Find where the given text appears and provide that cell's center as (x, y) coordinate. 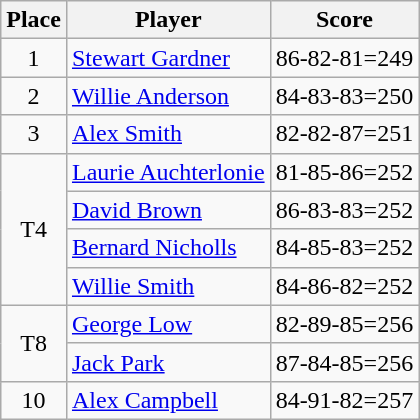
Willie Anderson (168, 96)
84-83-83=250 (344, 96)
David Brown (168, 210)
1 (34, 58)
Place (34, 20)
George Low (168, 324)
Alex Smith (168, 134)
T8 (34, 343)
Bernard Nicholls (168, 248)
86-83-83=252 (344, 210)
Alex Campbell (168, 400)
84-91-82=257 (344, 400)
84-85-83=252 (344, 248)
10 (34, 400)
Stewart Gardner (168, 58)
86-82-81=249 (344, 58)
Laurie Auchterlonie (168, 172)
81-85-86=252 (344, 172)
2 (34, 96)
Score (344, 20)
3 (34, 134)
Player (168, 20)
T4 (34, 229)
Willie Smith (168, 286)
84-86-82=252 (344, 286)
Jack Park (168, 362)
82-89-85=256 (344, 324)
87-84-85=256 (344, 362)
82-82-87=251 (344, 134)
